Provide the [X, Y] coordinate of the cell's center where the given text is located.  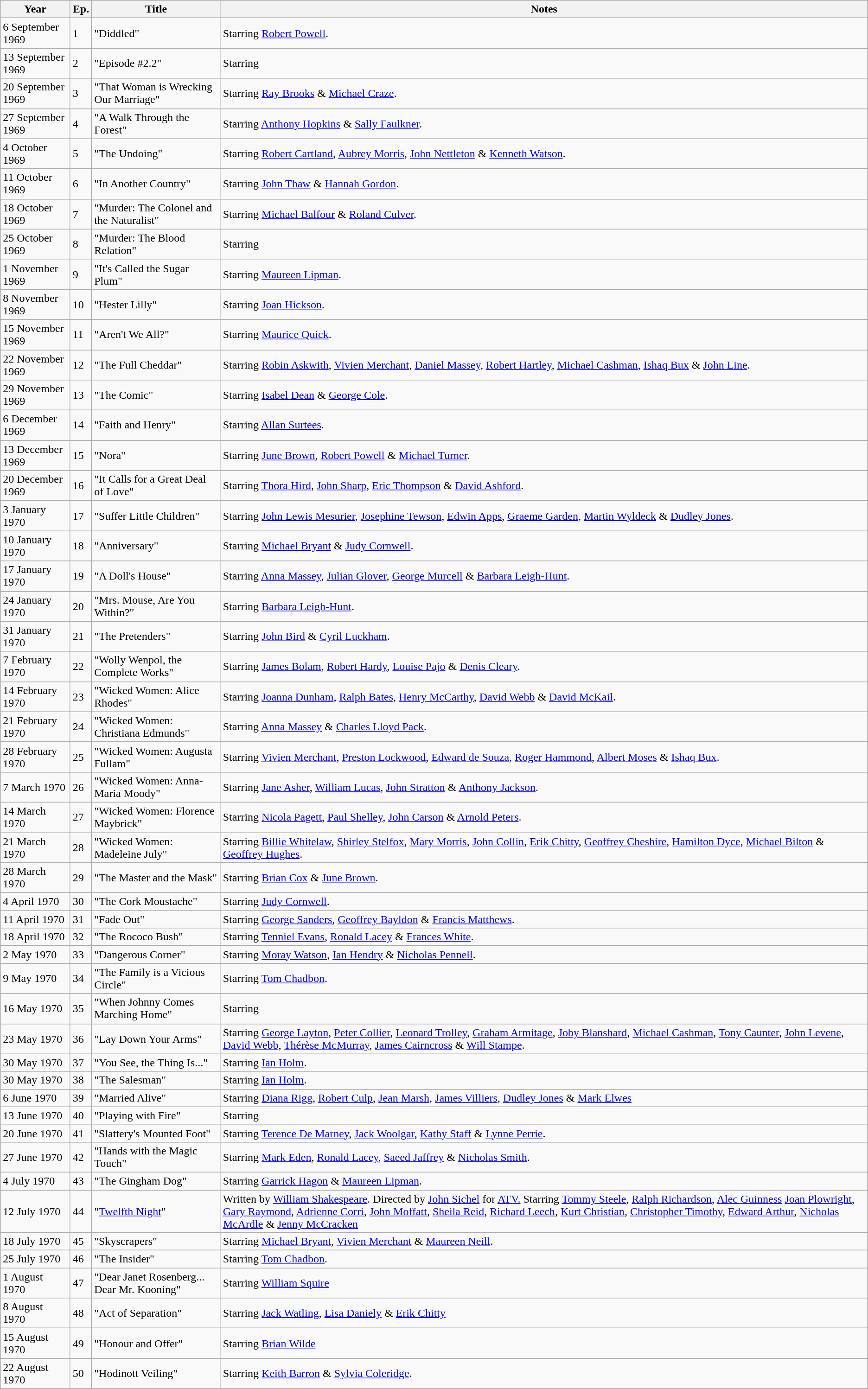
"Nora" [156, 455]
34 [81, 978]
"Wicked Women: Florence Maybrick" [156, 817]
Starring Anna Massey & Charles Lloyd Pack. [544, 727]
Starring Ray Brooks & Michael Craze. [544, 94]
"Wolly Wenpol, the Complete Works" [156, 667]
10 January 1970 [35, 546]
9 [81, 274]
19 [81, 576]
"Diddled" [156, 33]
6 June 1970 [35, 1098]
Starring Robert Powell. [544, 33]
24 [81, 727]
Starring Allan Surtees. [544, 426]
"The Cork Moustache" [156, 902]
"The Full Cheddar" [156, 364]
"Skyscrapers" [156, 1242]
Starring Joanna Dunham, Ralph Bates, Henry McCarthy, David Webb & David McKail. [544, 696]
Title [156, 9]
"Married Alive" [156, 1098]
Starring George Sanders, Geoffrey Bayldon & Francis Matthews. [544, 919]
Starring Vivien Merchant, Preston Lockwood, Edward de Souza, Roger Hammond, Albert Moses & Ishaq Bux. [544, 757]
"Lay Down Your Arms" [156, 1039]
50 [81, 1373]
8 November 1969 [35, 304]
3 [81, 94]
"The Master and the Mask" [156, 878]
20 December 1969 [35, 486]
13 September 1969 [35, 63]
28 March 1970 [35, 878]
11 October 1969 [35, 184]
36 [81, 1039]
Starring June Brown, Robert Powell & Michael Turner. [544, 455]
32 [81, 937]
12 [81, 364]
Starring Robert Cartland, Aubrey Morris, John Nettleton & Kenneth Watson. [544, 154]
15 August 1970 [35, 1344]
Starring Anna Massey, Julian Glover, George Murcell & Barbara Leigh-Hunt. [544, 576]
11 [81, 335]
48 [81, 1313]
8 August 1970 [35, 1313]
Starring William Squire [544, 1283]
Starring Thora Hird, John Sharp, Eric Thompson & David Ashford. [544, 486]
"Slattery's Mounted Foot" [156, 1133]
"The Family is a Vicious Circle" [156, 978]
21 March 1970 [35, 847]
"Twelfth Night" [156, 1211]
"Hands with the Magic Touch" [156, 1157]
Starring Isabel Dean & George Cole. [544, 395]
4 [81, 123]
"Hester Lilly" [156, 304]
27 [81, 817]
"It Calls for a Great Deal of Love" [156, 486]
6 September 1969 [35, 33]
Starring Mark Eden, Ronald Lacey, Saeed Jaffrey & Nicholas Smith. [544, 1157]
28 February 1970 [35, 757]
"Hodinott Veiling" [156, 1373]
"The Pretenders" [156, 636]
4 April 1970 [35, 902]
31 [81, 919]
44 [81, 1211]
9 May 1970 [35, 978]
"Wicked Women: Madeleine July" [156, 847]
14 [81, 426]
23 May 1970 [35, 1039]
21 [81, 636]
"Mrs. Mouse, Are You Within?" [156, 606]
"It's Called the Sugar Plum" [156, 274]
"Faith and Henry" [156, 426]
25 October 1969 [35, 244]
"Wicked Women: Augusta Fullam" [156, 757]
6 [81, 184]
"The Insider" [156, 1259]
"In Another Country" [156, 184]
18 [81, 546]
"Honour and Offer" [156, 1344]
43 [81, 1181]
"Dangerous Corner" [156, 955]
Year [35, 9]
17 [81, 516]
Ep. [81, 9]
Starring Nicola Pagett, Paul Shelley, John Carson & Arnold Peters. [544, 817]
35 [81, 1009]
39 [81, 1098]
Starring Michael Bryant, Vivien Merchant & Maureen Neill. [544, 1242]
Starring Jack Watling, Lisa Daniely & Erik Chitty [544, 1313]
Starring Moray Watson, Ian Hendry & Nicholas Pennell. [544, 955]
"Fade Out" [156, 919]
24 January 1970 [35, 606]
Starring John Thaw & Hannah Gordon. [544, 184]
Starring Michael Bryant & Judy Cornwell. [544, 546]
29 November 1969 [35, 395]
40 [81, 1115]
1 November 1969 [35, 274]
49 [81, 1344]
33 [81, 955]
11 April 1970 [35, 919]
"Wicked Women: Alice Rhodes" [156, 696]
"The Comic" [156, 395]
"The Salesman" [156, 1080]
28 [81, 847]
13 [81, 395]
13 December 1969 [35, 455]
15 November 1969 [35, 335]
16 May 1970 [35, 1009]
Starring John Lewis Mesurier, Josephine Tewson, Edwin Apps, Graeme Garden, Martin Wyldeck & Dudley Jones. [544, 516]
10 [81, 304]
6 December 1969 [35, 426]
4 October 1969 [35, 154]
37 [81, 1063]
Starring Garrick Hagon & Maureen Lipman. [544, 1181]
20 September 1969 [35, 94]
"Episode #2.2" [156, 63]
26 [81, 787]
31 January 1970 [35, 636]
"That Woman is Wrecking Our Marriage" [156, 94]
"A Walk Through the Forest" [156, 123]
Starring Keith Barron & Sylvia Coleridge. [544, 1373]
20 [81, 606]
4 July 1970 [35, 1181]
1 [81, 33]
Starring Robin Askwith, Vivien Merchant, Daniel Massey, Robert Hartley, Michael Cashman, Ishaq Bux & John Line. [544, 364]
45 [81, 1242]
"Playing with Fire" [156, 1115]
25 July 1970 [35, 1259]
"The Undoing" [156, 154]
12 July 1970 [35, 1211]
15 [81, 455]
23 [81, 696]
25 [81, 757]
Starring Billie Whitelaw, Shirley Stelfox, Mary Morris, John Collin, Erik Chitty, Geoffrey Cheshire, Hamilton Dyce, Michael Bilton & Geoffrey Hughes. [544, 847]
Starring James Bolam, Robert Hardy, Louise Pajo & Denis Cleary. [544, 667]
7 [81, 214]
21 February 1970 [35, 727]
"Dear Janet Rosenberg... Dear Mr. Kooning" [156, 1283]
22 [81, 667]
"A Doll's House" [156, 576]
Starring Joan Hickson. [544, 304]
7 February 1970 [35, 667]
Starring Brian Cox & June Brown. [544, 878]
8 [81, 244]
"Wicked Women: Anna-Maria Moody" [156, 787]
42 [81, 1157]
16 [81, 486]
"Murder: The Colonel and the Naturalist" [156, 214]
22 November 1969 [35, 364]
2 [81, 63]
30 [81, 902]
13 June 1970 [35, 1115]
"The Gingham Dog" [156, 1181]
Starring Brian Wilde [544, 1344]
27 September 1969 [35, 123]
1 August 1970 [35, 1283]
38 [81, 1080]
2 May 1970 [35, 955]
5 [81, 154]
41 [81, 1133]
Starring John Bird & Cyril Luckham. [544, 636]
18 July 1970 [35, 1242]
29 [81, 878]
Starring Terence De Marney, Jack Woolgar, Kathy Staff & Lynne Perrie. [544, 1133]
Starring Tenniel Evans, Ronald Lacey & Frances White. [544, 937]
"Anniversary" [156, 546]
Starring Anthony Hopkins & Sally Faulkner. [544, 123]
Starring Maurice Quick. [544, 335]
27 June 1970 [35, 1157]
"The Rococo Bush" [156, 937]
20 June 1970 [35, 1133]
46 [81, 1259]
47 [81, 1283]
18 October 1969 [35, 214]
"You See, the Thing Is..." [156, 1063]
Starring Barbara Leigh-Hunt. [544, 606]
"Aren't We All?" [156, 335]
"Act of Separation" [156, 1313]
17 January 1970 [35, 576]
Starring Jane Asher, William Lucas, John Stratton & Anthony Jackson. [544, 787]
"When Johnny Comes Marching Home" [156, 1009]
Starring Judy Cornwell. [544, 902]
Starring Diana Rigg, Robert Culp, Jean Marsh, James Villiers, Dudley Jones & Mark Elwes [544, 1098]
22 August 1970 [35, 1373]
"Murder: The Blood Relation" [156, 244]
3 January 1970 [35, 516]
Starring Maureen Lipman. [544, 274]
"Wicked Women: Christiana Edmunds" [156, 727]
Notes [544, 9]
14 February 1970 [35, 696]
14 March 1970 [35, 817]
"Suffer Little Children" [156, 516]
18 April 1970 [35, 937]
7 March 1970 [35, 787]
Starring Michael Balfour & Roland Culver. [544, 214]
